Find where the given text appears and provide that cell's center as [X, Y] coordinate. 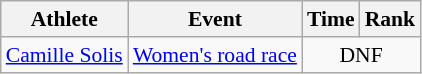
Women's road race [215, 55]
Athlete [64, 19]
Time [331, 19]
Event [215, 19]
Rank [390, 19]
DNF [361, 55]
Camille Solis [64, 55]
